Determine the (x, y) coordinate at the center of the cell enclosing the given text.  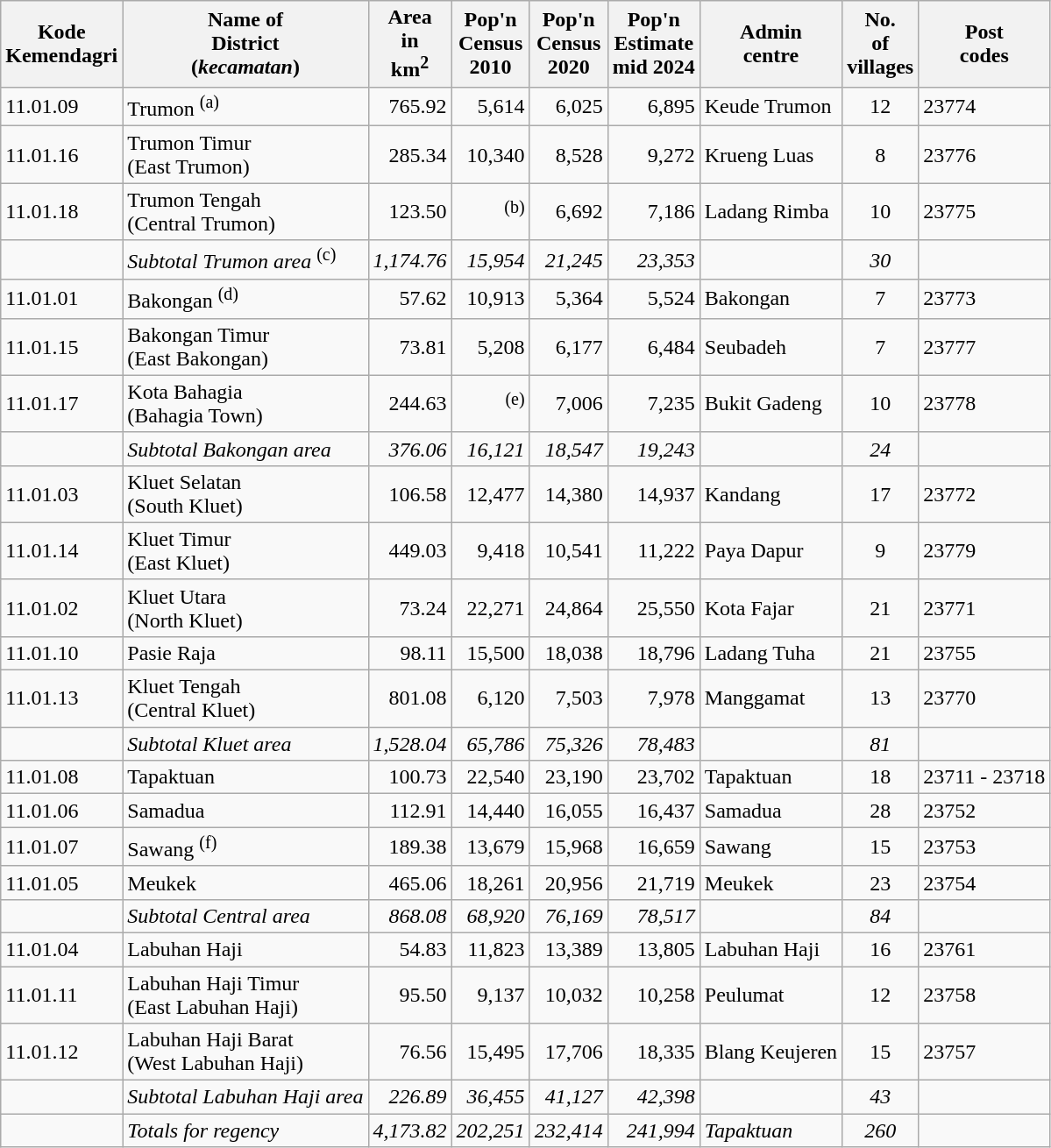
Subtotal Central area (245, 916)
81 (880, 744)
75,326 (568, 744)
73.81 (410, 347)
868.08 (410, 916)
376.06 (410, 449)
16 (880, 949)
23779 (984, 550)
13,679 (491, 847)
13,389 (568, 949)
11.01.04 (61, 949)
Bakongan Timur (East Bakongan) (245, 347)
18 (880, 777)
244.63 (410, 403)
10,913 (491, 300)
Subtotal Bakongan area (245, 449)
10,541 (568, 550)
7,235 (654, 403)
73.24 (410, 608)
10,032 (568, 996)
11.01.09 (61, 107)
Seubadeh (770, 347)
57.62 (410, 300)
6,692 (568, 212)
21,719 (654, 882)
Trumon Tengah (Central Trumon) (245, 212)
78,483 (654, 744)
9,272 (654, 154)
Admin centre (770, 44)
5,208 (491, 347)
11.01.12 (61, 1052)
Bukit Gadeng (770, 403)
16,121 (491, 449)
Pop'nCensus2010 (491, 44)
43 (880, 1097)
78,517 (654, 916)
6,895 (654, 107)
23753 (984, 847)
11.01.13 (61, 699)
Kluet Tengah (Central Kluet) (245, 699)
76,169 (568, 916)
226.89 (410, 1097)
11.01.17 (61, 403)
23761 (984, 949)
18,547 (568, 449)
15,495 (491, 1052)
449.03 (410, 550)
23775 (984, 212)
202,251 (491, 1130)
23752 (984, 811)
11,222 (654, 550)
11.01.01 (61, 300)
22,271 (491, 608)
Trumon Timur (East Trumon) (245, 154)
Kandang (770, 494)
6,025 (568, 107)
9,137 (491, 996)
7,186 (654, 212)
28 (880, 811)
Kluet Utara (North Kluet) (245, 608)
Sawang (f) (245, 847)
Kota Fajar (770, 608)
6,120 (491, 699)
100.73 (410, 777)
11.01.02 (61, 608)
765.92 (410, 107)
16,659 (654, 847)
6,484 (654, 347)
Subtotal Labuhan Haji area (245, 1097)
11.01.10 (61, 653)
14,440 (491, 811)
65,786 (491, 744)
23778 (984, 403)
11.01.14 (61, 550)
Totals for regency (245, 1130)
23,353 (654, 259)
801.08 (410, 699)
15,954 (491, 259)
232,414 (568, 1130)
Subtotal Trumon area (c) (245, 259)
260 (880, 1130)
Subtotal Kluet area (245, 744)
112.91 (410, 811)
23757 (984, 1052)
11.01.18 (61, 212)
23,702 (654, 777)
10,258 (654, 996)
54.83 (410, 949)
465.06 (410, 882)
4,173.82 (410, 1130)
Kota Bahagia (Bahagia Town) (245, 403)
Pop'nCensus2020 (568, 44)
Bakongan (d) (245, 300)
24 (880, 449)
11.01.05 (61, 882)
No. of villages (880, 44)
23758 (984, 996)
76.56 (410, 1052)
5,614 (491, 107)
11.01.03 (61, 494)
7,503 (568, 699)
23774 (984, 107)
Manggamat (770, 699)
23755 (984, 653)
23772 (984, 494)
22,540 (491, 777)
36,455 (491, 1097)
Blang Keujeren (770, 1052)
Bakongan (770, 300)
11.01.08 (61, 777)
15,968 (568, 847)
Labuhan Haji Timur (East Labuhan Haji) (245, 996)
95.50 (410, 996)
24,864 (568, 608)
23754 (984, 882)
23711 - 23718 (984, 777)
5,524 (654, 300)
8,528 (568, 154)
11.01.11 (61, 996)
Keude Trumon (770, 107)
98.11 (410, 653)
Paya Dapur (770, 550)
Kluet Timur (East Kluet) (245, 550)
23776 (984, 154)
1,528.04 (410, 744)
106.58 (410, 494)
Krueng Luas (770, 154)
16,055 (568, 811)
Ladang Rimba (770, 212)
11.01.07 (61, 847)
Peulumat (770, 996)
12,477 (491, 494)
6,177 (568, 347)
11.01.15 (61, 347)
Trumon (a) (245, 107)
189.38 (410, 847)
41,127 (568, 1097)
1,174.76 (410, 259)
5,364 (568, 300)
241,994 (654, 1130)
Labuhan Haji Barat (West Labuhan Haji) (245, 1052)
84 (880, 916)
Ladang Tuha (770, 653)
23770 (984, 699)
23,190 (568, 777)
23771 (984, 608)
7,006 (568, 403)
23777 (984, 347)
123.50 (410, 212)
(e) (491, 403)
Post codes (984, 44)
14,380 (568, 494)
18,796 (654, 653)
Pasie Raja (245, 653)
KodeKemendagri (61, 44)
18,261 (491, 882)
18,335 (654, 1052)
20,956 (568, 882)
11.01.16 (61, 154)
Pop'nEstimatemid 2024 (654, 44)
Area in km2 (410, 44)
9 (880, 550)
16,437 (654, 811)
15,500 (491, 653)
8 (880, 154)
285.34 (410, 154)
9,418 (491, 550)
17 (880, 494)
42,398 (654, 1097)
18,038 (568, 653)
Sawang (770, 847)
23773 (984, 300)
13,805 (654, 949)
(b) (491, 212)
68,920 (491, 916)
21,245 (568, 259)
13 (880, 699)
25,550 (654, 608)
10,340 (491, 154)
11.01.06 (61, 811)
Name ofDistrict(kecamatan) (245, 44)
11,823 (491, 949)
23 (880, 882)
Kluet Selatan (South Kluet) (245, 494)
14,937 (654, 494)
17,706 (568, 1052)
30 (880, 259)
19,243 (654, 449)
7,978 (654, 699)
